Search for the cell housing the specified text and yield its (x, y) center coordinate. 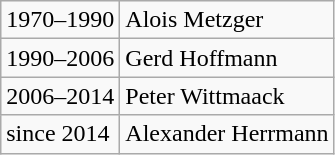
since 2014 (60, 134)
Gerd Hoffmann (227, 58)
1990–2006 (60, 58)
Alois Metzger (227, 20)
1970–1990 (60, 20)
2006–2014 (60, 96)
Alexander Herrmann (227, 134)
Peter Wittmaack (227, 96)
